Detect which cell encompasses the target text, then output its [X, Y] center coordinate. 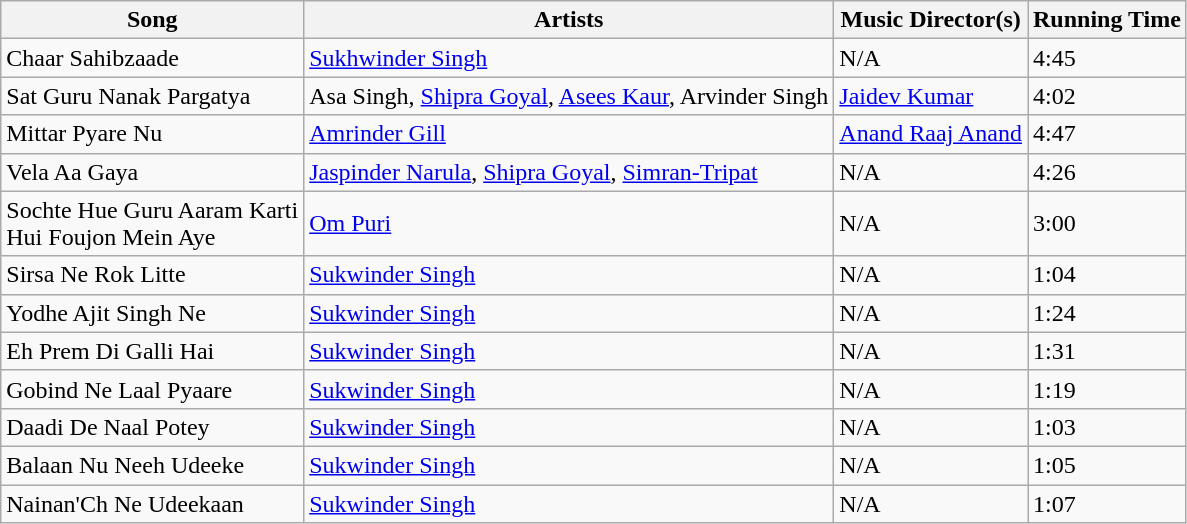
Balaan Nu Neeh Udeeke [152, 465]
Sat Guru Nanak Pargatya [152, 96]
Nainan'Ch Ne Udeekaan [152, 503]
4:45 [1108, 58]
Yodhe Ajit Singh Ne [152, 313]
Sochte Hue Guru Aaram KartiHui Foujon Mein Aye [152, 224]
Chaar Sahibzaade [152, 58]
Jaspinder Narula, Shipra Goyal, Simran-Tripat [569, 172]
4:26 [1108, 172]
Sirsa Ne Rok Litte [152, 275]
Amrinder Gill [569, 134]
4:02 [1108, 96]
Mittar Pyare Nu [152, 134]
Gobind Ne Laal Pyaare [152, 389]
Music Director(s) [931, 20]
Sukhwinder Singh [569, 58]
3:00 [1108, 224]
Vela Aa Gaya [152, 172]
1:04 [1108, 275]
Asa Singh, Shipra Goyal, Asees Kaur, Arvinder Singh [569, 96]
Om Puri [569, 224]
Song [152, 20]
Jaidev Kumar [931, 96]
4:47 [1108, 134]
Artists [569, 20]
Eh Prem Di Galli Hai [152, 351]
1:07 [1108, 503]
Anand Raaj Anand [931, 134]
1:31 [1108, 351]
1:05 [1108, 465]
1:24 [1108, 313]
1:19 [1108, 389]
1:03 [1108, 427]
Daadi De Naal Potey [152, 427]
Running Time [1108, 20]
